Search for the cell housing the specified text and yield its [X, Y] center coordinate. 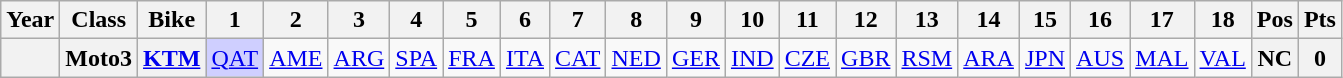
ARG [359, 58]
SPA [416, 58]
Bike [172, 20]
FRA [472, 58]
JPN [1044, 58]
15 [1044, 20]
4 [416, 20]
14 [989, 20]
AME [296, 58]
Pos [1274, 20]
CAT [578, 58]
8 [636, 20]
1 [235, 20]
12 [866, 20]
9 [696, 20]
11 [807, 20]
GBR [866, 58]
GER [696, 58]
QAT [235, 58]
Year [30, 20]
VAL [1222, 58]
RSM [927, 58]
13 [927, 20]
7 [578, 20]
17 [1162, 20]
NC [1274, 58]
5 [472, 20]
10 [752, 20]
16 [1100, 20]
ARA [989, 58]
IND [752, 58]
CZE [807, 58]
2 [296, 20]
3 [359, 20]
NED [636, 58]
18 [1222, 20]
ITA [524, 58]
0 [1320, 58]
AUS [1100, 58]
MAL [1162, 58]
Pts [1320, 20]
Class [99, 20]
Moto3 [99, 58]
6 [524, 20]
KTM [172, 58]
